Identify which cell holds the provided text, then report its (x, y) central coordinate. 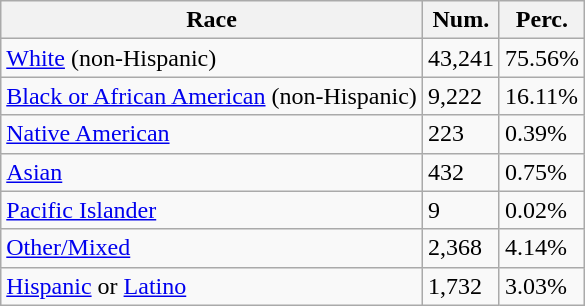
43,241 (460, 58)
75.56% (542, 58)
Race (212, 20)
3.03% (542, 286)
4.14% (542, 248)
9,222 (460, 96)
Native American (212, 134)
Black or African American (non-Hispanic) (212, 96)
Num. (460, 20)
432 (460, 172)
Asian (212, 172)
2,368 (460, 248)
223 (460, 134)
Hispanic or Latino (212, 286)
0.02% (542, 210)
White (non-Hispanic) (212, 58)
1,732 (460, 286)
0.39% (542, 134)
Other/Mixed (212, 248)
9 (460, 210)
Perc. (542, 20)
0.75% (542, 172)
Pacific Islander (212, 210)
16.11% (542, 96)
